Detect which cell encompasses the target text, then output its [X, Y] center coordinate. 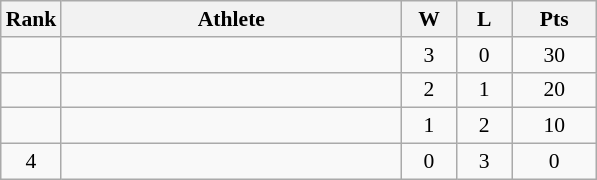
Athlete [231, 19]
4 [32, 162]
L [484, 19]
W [428, 19]
10 [554, 126]
Rank [32, 19]
30 [554, 55]
20 [554, 90]
Pts [554, 19]
